Output the (x, y) coordinate of the center of the cell containing the given text.  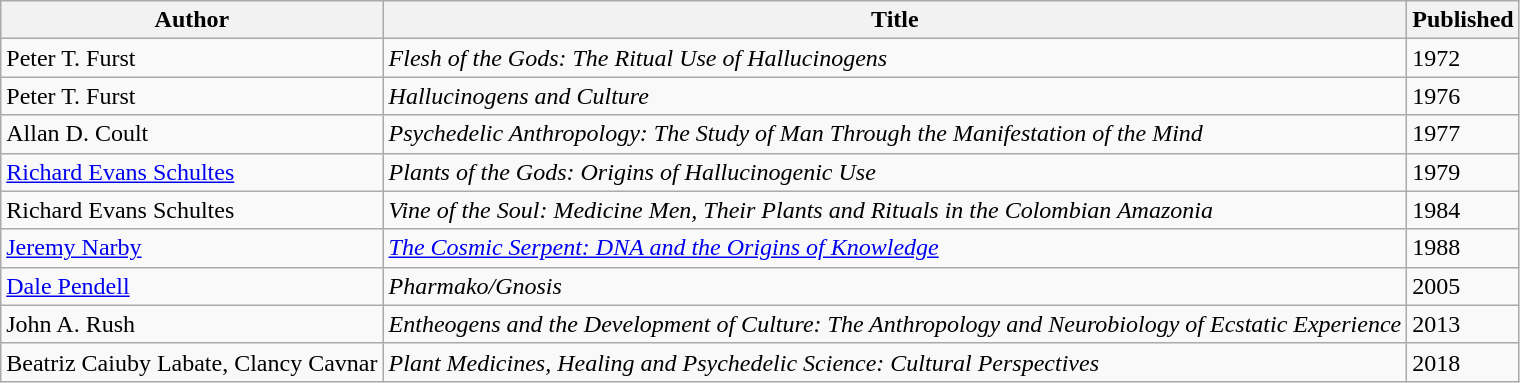
2005 (1463, 286)
Title (895, 20)
1972 (1463, 58)
Plant Medicines, Healing and Psychedelic Science: Cultural Perspectives (895, 362)
Flesh of the Gods: The Ritual Use of Hallucinogens (895, 58)
Vine of the Soul: Medicine Men, Their Plants and Rituals in the Colombian Amazonia (895, 210)
1977 (1463, 134)
Hallucinogens and Culture (895, 96)
Beatriz Caiuby Labate, Clancy Cavnar (192, 362)
1988 (1463, 248)
1976 (1463, 96)
John A. Rush (192, 324)
Published (1463, 20)
The Cosmic Serpent: DNA and the Origins of Knowledge (895, 248)
Jeremy Narby (192, 248)
1984 (1463, 210)
2018 (1463, 362)
Psychedelic Anthropology: The Study of Man Through the Manifestation of the Mind (895, 134)
Entheogens and the Development of Culture: The Anthropology and Neurobiology of Ecstatic Experience (895, 324)
Allan D. Coult (192, 134)
Dale Pendell (192, 286)
Plants of the Gods: Origins of Hallucinogenic Use (895, 172)
Pharmako/Gnosis (895, 286)
1979 (1463, 172)
2013 (1463, 324)
Author (192, 20)
